Detect which cell encompasses the target text, then output its [x, y] center coordinate. 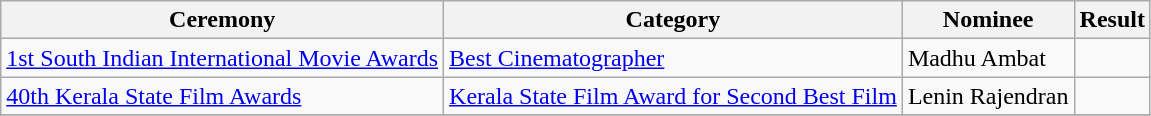
Result [1112, 20]
Best Cinematographer [674, 58]
Nominee [988, 20]
Kerala State Film Award for Second Best Film [674, 96]
40th Kerala State Film Awards [222, 96]
Madhu Ambat [988, 58]
1st South Indian International Movie Awards [222, 58]
Lenin Rajendran [988, 96]
Ceremony [222, 20]
Category [674, 20]
